Extract the (X, Y) coordinate from the center of the cell holding the provided text.  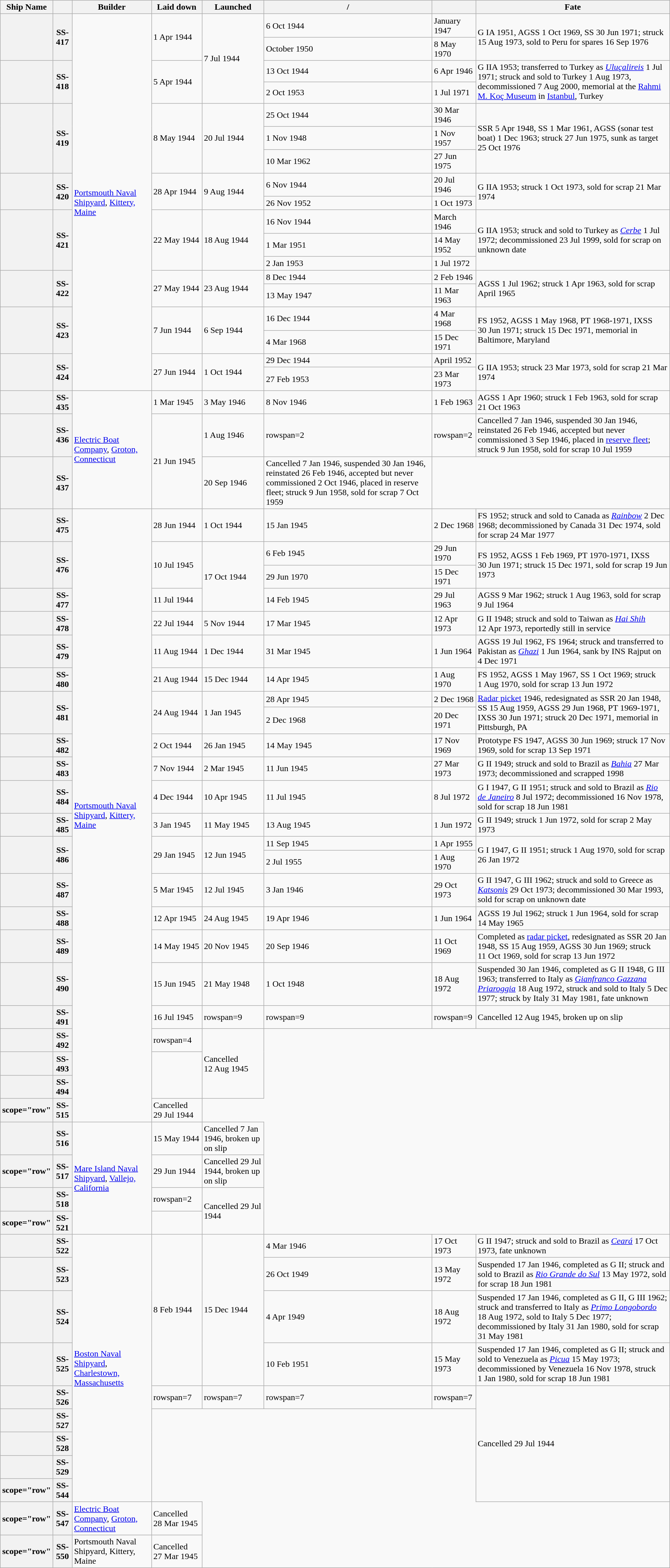
20 Jul 1944 (233, 138)
11 Aug 1944 (177, 651)
SS-436 (63, 435)
6 Nov 1944 (348, 185)
SS-529 (63, 1467)
7 Jun 1944 (177, 330)
12 Apr 1945 (177, 918)
6 Oct 1944 (348, 26)
SS-480 (63, 679)
Cancelled 7 Jan 1946, broken up on slip (233, 1138)
2 Jul 1955 (348, 862)
SS-528 (63, 1443)
SS-417 (63, 37)
17 Nov 1969 (454, 745)
14 Apr 1945 (348, 679)
25 Oct 1944 (348, 115)
G IIA 1953; struck 23 Mar 1973, sold for scrap 21 Mar 1974 (573, 372)
SS-489 (63, 946)
G II 1947, G III 1962; struck and sold to Greece as Katsonis 29 Oct 1973; decommissioned 30 Mar 1993, sold for scrap on unknown date (573, 890)
3 Jan 1946 (348, 890)
G IA 1951, AGSS 1 Oct 1969, SS 30 Jun 1971; struck 15 Aug 1973, sold to Peru for spares 16 Sep 1976 (573, 37)
26 Nov 1952 (348, 203)
3 Jan 1945 (177, 825)
Ship Name (26, 7)
AGSS 19 Jul 1962; struck 1 Jun 1964, sold for scrap 14 May 1965 (573, 918)
7 Jul 1944 (233, 59)
1 Mar 1945 (177, 402)
SS-518 (63, 1199)
28 Jun 1944 (177, 525)
FS 1952, AGSS 1 Feb 1969, PT 1970-1971, IXSS 30 Jun 1971; struck 15 Dec 1971, sold for scrap 19 Jun 1973 (573, 565)
29 Jul 1963 (454, 600)
SS-494 (63, 1087)
SS-485 (63, 825)
Suspended 17 Jan 1946, completed as G II; struck and sold to Brazil as Rio Grande do Sul 13 May 1972, sold for scrap 18 Jun 1981 (573, 1274)
1 Nov 1957 (454, 138)
2 Mar 1945 (233, 769)
6 Feb 1945 (348, 553)
AGSS 9 Mar 1962; struck 1 Aug 1963, sold for scrap 9 Jul 1964 (573, 600)
1 Jun 1972 (454, 825)
10 Jul 1945 (177, 565)
SS-492 (63, 1040)
22 Jul 1944 (177, 623)
5 Apr 1944 (177, 82)
1 Oct 1973 (454, 203)
Builder (112, 7)
SS-515 (63, 1110)
G II 1949; struck 1 Jun 1972, sold for scrap 2 May 1973 (573, 825)
13 Aug 1945 (348, 825)
April 1952 (454, 360)
AGSS 19 Jul 1962, FS 1964; struck and transferred to Pakistan as Ghazi 1 Jun 1964, sank by INS Rajput on 4 Dec 1971 (573, 651)
SS-525 (63, 1364)
Fate (573, 7)
15 Jun 1945 (177, 984)
10 Mar 1962 (348, 161)
Prototype FS 1947, AGSS 30 Jun 1969; struck 17 Nov 1969, sold for scrap 13 Sep 1971 (573, 745)
G II 1948; struck and sold to Taiwan as Hai Shih 12 Apr 1973, reportedly still in service (573, 623)
29 Jan 1945 (177, 855)
SS-493 (63, 1063)
/ (348, 7)
G I 1947, G II 1951; struck and sold to Brazil as Rio de Janeiro 8 Jul 1972; decommissioned 16 Nov 1978, sold for scrap 18 Jun 1981 (573, 797)
31 Mar 1945 (348, 651)
SS-419 (63, 138)
13 May 1947 (348, 296)
28 Apr 1945 (348, 699)
SS-544 (63, 1490)
6 Apr 1946 (454, 71)
SS-523 (63, 1274)
15 May 1944 (177, 1138)
SSR 5 Apr 1948, SS 1 Mar 1961, AGSS (sonar test boat) 1 Dec 1963; struck 27 Jun 1975, sunk as target 25 Oct 1976 (573, 138)
G II 1949; struck and sold to Brazil as Bahia 27 Mar 1973; decommissioned and scrapped 1998 (573, 769)
SS-547 (63, 1518)
1 Aug 1946 (233, 435)
Cancelled 29 Jul 1944, broken up on slip (233, 1171)
9 Aug 1944 (233, 191)
27 Mar 1973 (454, 769)
22 May 1944 (177, 240)
11 Oct 1969 (454, 946)
17 Oct 1973 (454, 1246)
1 Dec 1944 (233, 651)
FS 1952, AGSS 1 May 1967, SS 1 Oct 1969; struck 1 Aug 1970, sold for scrap 13 Jun 1972 (573, 679)
SS-478 (63, 623)
15 Jan 1945 (348, 525)
SS-435 (63, 402)
Cancelled 12 Aug 1945 (233, 1063)
17 Oct 1944 (233, 576)
SS-522 (63, 1246)
16 Dec 1944 (348, 319)
23 Aug 1944 (233, 289)
21 Aug 1944 (177, 679)
Cancelled 28 Mar 1945 (177, 1518)
16 Nov 1944 (348, 221)
30 Mar 1946 (454, 115)
SS-482 (63, 745)
SS-516 (63, 1138)
G II 1947; struck and sold to Brazil as Ceará 17 Oct 1973, fate unknown (573, 1246)
SS-418 (63, 82)
8 Feb 1944 (177, 1310)
2 Oct 1953 (348, 92)
11 May 1945 (233, 825)
October 1950 (348, 49)
1 Apr 1955 (454, 843)
SS-437 (63, 483)
28 Apr 1944 (177, 191)
8 Nov 1946 (348, 402)
SS-517 (63, 1171)
SS-421 (63, 240)
11 Jul 1944 (177, 600)
March 1946 (454, 221)
4 Apr 1949 (348, 1317)
Laid down (177, 7)
AGSS 1 Jul 1962; struck 1 Apr 1963, sold for scrap April 1965 (573, 289)
SS-527 (63, 1421)
10 Apr 1945 (233, 797)
January 1947 (454, 26)
G IIA 1953; struck and sold to Turkey as Cerbe 1 Jul 1972; decommissioned 23 Jul 1999, sold for scrap on unknown date (573, 240)
26 Oct 1949 (348, 1274)
SS-524 (63, 1317)
Completed as radar picket, redesignated as SSR 20 Jan 1948, SS 15 Aug 1959, AGSS 30 Jun 1969; struck 11 Oct 1969, sold for scrap 13 Jun 1972 (573, 946)
4 Dec 1944 (177, 797)
27 May 1944 (177, 289)
SS-479 (63, 651)
FS 1952; struck and sold to Canada as Rainbow 2 Dec 1968; decommissioned by Canada 31 Dec 1974, sold for scrap 24 Mar 1977 (573, 525)
12 Jul 1945 (233, 890)
6 Sep 1944 (233, 330)
FS 1952, AGSS 1 May 1968, PT 1968-1971, IXSS 30 Jun 1971; struck 15 Dec 1971, memorial in Baltimore, Maryland (573, 330)
10 Feb 1951 (348, 1364)
11 Jul 1945 (348, 797)
SS-481 (63, 712)
13 May 1972 (454, 1274)
5 Mar 1945 (177, 890)
27 Feb 1953 (348, 379)
SS-483 (63, 769)
20 Dec 1971 (454, 720)
8 Jul 1972 (454, 797)
1 Jul 1972 (454, 263)
SS-488 (63, 918)
1 Apr 1944 (177, 37)
1 Oct 1948 (348, 984)
21 May 1948 (233, 984)
29 Oct 1973 (454, 890)
23 Mar 1973 (454, 379)
1 Feb 1963 (454, 402)
14 May 1952 (454, 245)
11 Sep 1945 (348, 843)
3 May 1946 (233, 402)
8 Dec 1944 (348, 277)
AGSS 1 Apr 1960; struck 1 Feb 1963, sold for scrap 21 Oct 1963 (573, 402)
SS-550 (63, 1551)
19 Apr 1946 (348, 918)
1 Nov 1948 (348, 138)
24 Aug 1944 (177, 712)
26 Jan 1945 (233, 745)
Cancelled 12 Aug 1945, broken up on slip (573, 1017)
11 Mar 1963 (454, 296)
SS-475 (63, 525)
SS-477 (63, 600)
8 May 1970 (454, 49)
G IIA 1953; struck 1 Oct 1973, sold for scrap 21 Mar 1974 (573, 191)
24 Aug 1945 (233, 918)
8 May 1944 (177, 138)
21 Jun 1945 (177, 461)
SS-476 (63, 565)
G I 1947, G II 1951; struck 1 Aug 1970, sold for scrap 26 Jan 1972 (573, 855)
2 Jan 1953 (348, 263)
29 Jun 1944 (177, 1171)
SS-521 (63, 1223)
SS-422 (63, 289)
SS-491 (63, 1017)
rowspan=4 (177, 1040)
SS-487 (63, 890)
Cancelled 27 Mar 1945 (177, 1551)
11 Jun 1945 (348, 769)
14 Feb 1945 (348, 600)
SS-424 (63, 372)
SS-420 (63, 191)
20 Nov 1945 (233, 946)
1 Jul 1971 (454, 92)
18 Aug 1944 (233, 240)
4 Mar 1946 (348, 1246)
Launched (233, 7)
1 Jan 1945 (233, 712)
Mare Island Naval Shipyard, Vallejo, California (112, 1178)
27 Jun 1944 (177, 372)
SS-486 (63, 855)
27 Jun 1975 (454, 161)
Boston Naval Shipyard, Charlestown, Massachusetts (112, 1368)
SS-423 (63, 330)
SS-484 (63, 797)
1 Mar 1951 (348, 245)
SS-526 (63, 1397)
7 Nov 1944 (177, 769)
20 Jul 1946 (454, 185)
5 Nov 1944 (233, 623)
15 May 1973 (454, 1364)
13 Oct 1944 (348, 71)
SS-490 (63, 984)
29 Dec 1944 (348, 360)
16 Jul 1945 (177, 1017)
2 Feb 1946 (454, 277)
17 Mar 1945 (348, 623)
2 Oct 1944 (177, 745)
12 Jun 1945 (233, 855)
12 Apr 1973 (454, 623)
